Return [X, Y] of the center of cell containing provided text 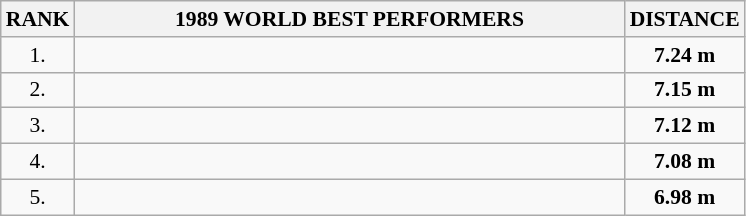
7.12 m [685, 126]
7.24 m [685, 55]
RANK [38, 19]
1989 WORLD BEST PERFORMERS [349, 19]
DISTANCE [685, 19]
5. [38, 197]
7.08 m [685, 162]
7.15 m [685, 90]
6.98 m [685, 197]
3. [38, 126]
1. [38, 55]
4. [38, 162]
2. [38, 90]
